Pinpoint the cell where the given text exists, returning its (x, y) midpoint coordinate. 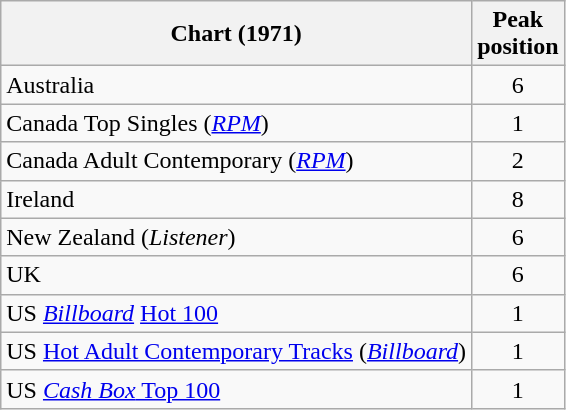
UK (236, 275)
2 (518, 161)
Australia (236, 85)
US Billboard Hot 100 (236, 313)
Canada Top Singles (RPM) (236, 123)
Canada Adult Contemporary (RPM) (236, 161)
Ireland (236, 199)
US Cash Box Top 100 (236, 389)
8 (518, 199)
Peakposition (518, 34)
New Zealand (Listener) (236, 237)
Chart (1971) (236, 34)
US Hot Adult Contemporary Tracks (Billboard) (236, 351)
